Identify which cell holds the provided text, then report its (x, y) central coordinate. 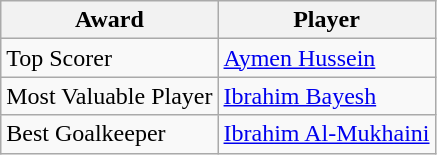
Ibrahim Bayesh (326, 96)
Player (326, 20)
Award (110, 20)
Most Valuable Player (110, 96)
Top Scorer (110, 58)
Ibrahim Al-Mukhaini (326, 134)
Best Goalkeeper (110, 134)
Aymen Hussein (326, 58)
